Locate the cell with the specified text and output its (X, Y) center coordinate. 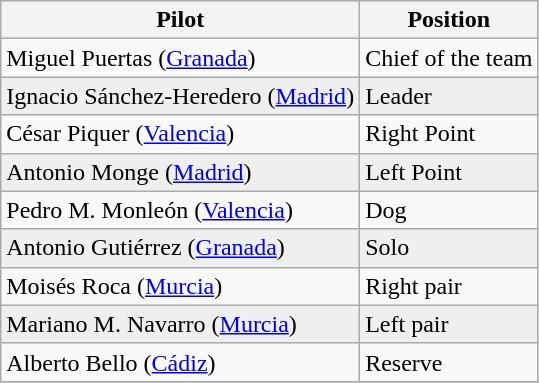
Dog (449, 210)
Miguel Puertas (Granada) (180, 58)
Alberto Bello (Cádiz) (180, 362)
Moisés Roca (Murcia) (180, 286)
Right pair (449, 286)
Left Point (449, 172)
Mariano M. Navarro (Murcia) (180, 324)
Ignacio Sánchez-Heredero (Madrid) (180, 96)
Antonio Gutiérrez (Granada) (180, 248)
Antonio Monge (Madrid) (180, 172)
Pedro M. Monleón (Valencia) (180, 210)
Reserve (449, 362)
Left pair (449, 324)
Chief of the team (449, 58)
Solo (449, 248)
Position (449, 20)
Leader (449, 96)
Right Point (449, 134)
César Piquer (Valencia) (180, 134)
Pilot (180, 20)
